Provide the [x, y] coordinate of the cell's center where the given text is located.  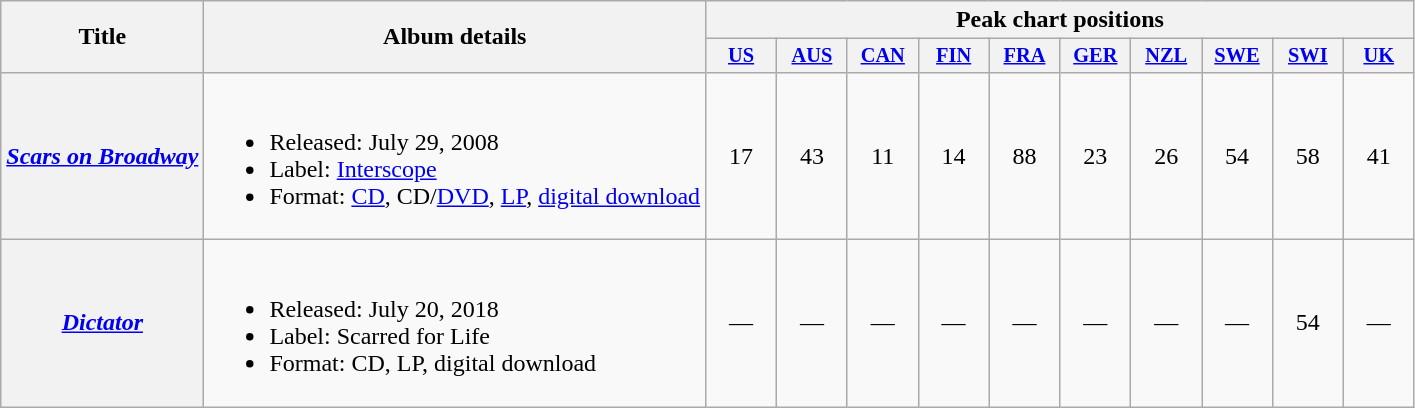
43 [812, 156]
US [742, 56]
Released: July 29, 2008Label: InterscopeFormat: CD, CD/DVD, LP, digital download [455, 156]
FRA [1024, 56]
23 [1096, 156]
NZL [1166, 56]
SWI [1308, 56]
UK [1378, 56]
14 [954, 156]
88 [1024, 156]
Released: July 20, 2018Label: Scarred for LifeFormat: CD, LP, digital download [455, 324]
Album details [455, 37]
17 [742, 156]
Title [102, 37]
Dictator [102, 324]
11 [882, 156]
SWE [1238, 56]
26 [1166, 156]
41 [1378, 156]
AUS [812, 56]
CAN [882, 56]
FIN [954, 56]
Peak chart positions [1060, 20]
58 [1308, 156]
Scars on Broadway [102, 156]
GER [1096, 56]
